Identify which cell holds the provided text, then report its (X, Y) central coordinate. 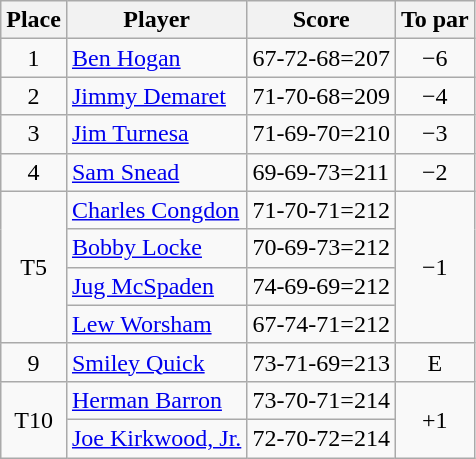
−4 (434, 96)
+1 (434, 419)
70-69-73=212 (322, 248)
71-70-71=212 (322, 210)
2 (34, 96)
Herman Barron (156, 400)
67-72-68=207 (322, 58)
72-70-72=214 (322, 438)
−6 (434, 58)
Lew Worsham (156, 324)
3 (34, 134)
9 (34, 362)
T5 (34, 267)
73-70-71=214 (322, 400)
Sam Snead (156, 172)
Place (34, 20)
69-69-73=211 (322, 172)
−3 (434, 134)
Joe Kirkwood, Jr. (156, 438)
74-69-69=212 (322, 286)
T10 (34, 419)
Jimmy Demaret (156, 96)
67-74-71=212 (322, 324)
71-69-70=210 (322, 134)
E (434, 362)
−2 (434, 172)
Charles Congdon (156, 210)
Player (156, 20)
Jim Turnesa (156, 134)
1 (34, 58)
Ben Hogan (156, 58)
4 (34, 172)
Smiley Quick (156, 362)
Score (322, 20)
Jug McSpaden (156, 286)
−1 (434, 267)
71-70-68=209 (322, 96)
73-71-69=213 (322, 362)
Bobby Locke (156, 248)
To par (434, 20)
